Determine the (X, Y) coordinate at the center of the cell enclosing the given text.  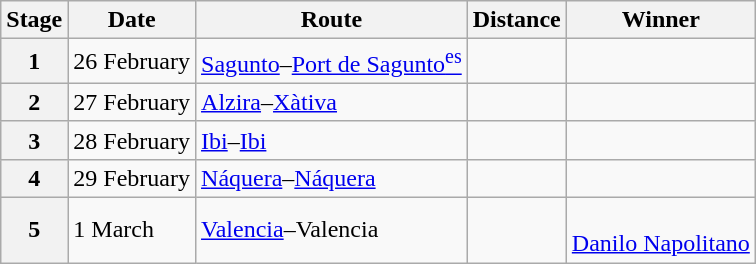
Alzira–Xàtiva (332, 102)
1 March (132, 230)
27 February (132, 102)
Date (132, 20)
2 (34, 102)
1 (34, 62)
Stage (34, 20)
Ibi–Ibi (332, 140)
Náquera–Náquera (332, 178)
Route (332, 20)
Danilo Napolitano (660, 230)
Valencia–Valencia (332, 230)
Winner (660, 20)
29 February (132, 178)
5 (34, 230)
26 February (132, 62)
3 (34, 140)
28 February (132, 140)
4 (34, 178)
Distance (516, 20)
Sagunto–Port de Saguntoes (332, 62)
